Pinpoint the cell where the given text exists, returning its [X, Y] midpoint coordinate. 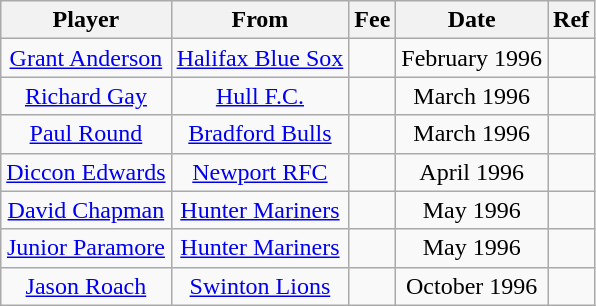
Junior Paramore [86, 248]
Jason Roach [86, 286]
Date [472, 20]
Diccon Edwards [86, 172]
April 1996 [472, 172]
October 1996 [472, 286]
Swinton Lions [260, 286]
Halifax Blue Sox [260, 58]
Hull F.C. [260, 96]
Ref [572, 20]
Richard Gay [86, 96]
Player [86, 20]
February 1996 [472, 58]
Fee [372, 20]
Bradford Bulls [260, 134]
Grant Anderson [86, 58]
David Chapman [86, 210]
Paul Round [86, 134]
From [260, 20]
Newport RFC [260, 172]
